Identify which cell holds the provided text, then report its (X, Y) central coordinate. 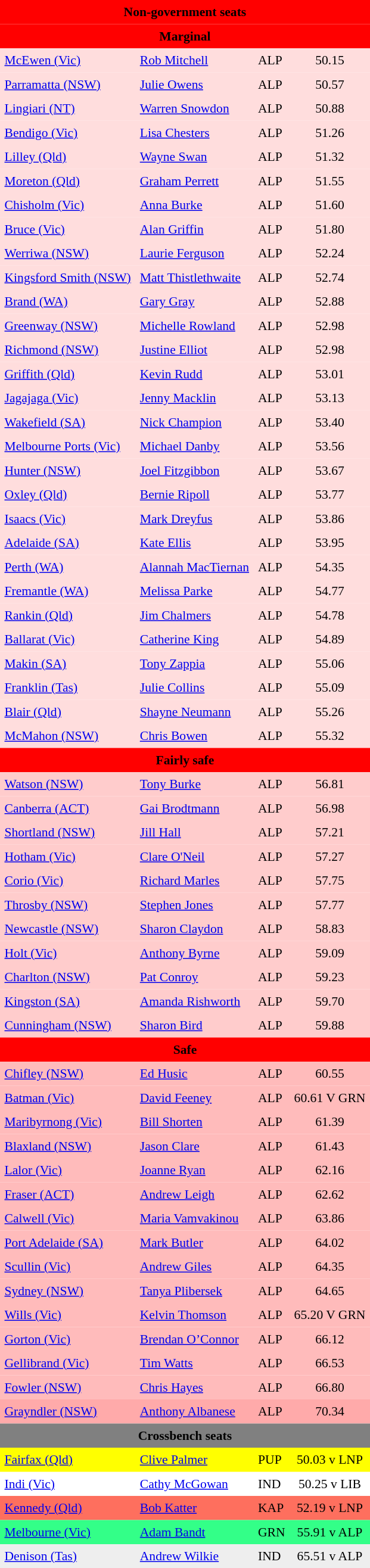
Lisa Chesters (194, 132)
59.70 (330, 1001)
Anthony Byrne (194, 953)
Crossbench seats (185, 1435)
57.21 (330, 832)
Alannah MacTiernan (194, 567)
Bob Katter (194, 1508)
55.06 (330, 663)
56.98 (330, 808)
61.39 (330, 1122)
Blair (Qld) (68, 711)
64.35 (330, 1267)
Kingsford Smith (NSW) (68, 277)
Graham Perrett (194, 181)
Kevin Rudd (194, 374)
Jagajaga (Vic) (68, 398)
Amanda Rishworth (194, 1001)
Mark Dreyfus (194, 518)
Clive Palmer (194, 1460)
Fairfax (Qld) (68, 1460)
Mark Butler (194, 1242)
Tony Burke (194, 784)
54.77 (330, 591)
55.26 (330, 711)
57.75 (330, 881)
53.67 (330, 470)
52.88 (330, 301)
57.77 (330, 904)
Perth (WA) (68, 567)
56.81 (330, 784)
Batman (Vic) (68, 1097)
Oxley (Qld) (68, 494)
Makin (SA) (68, 663)
Julie Owens (194, 84)
Kate Ellis (194, 543)
Maria Vamvakinou (194, 1218)
Matt Thistlethwaite (194, 277)
51.32 (330, 157)
Parramatta (NSW) (68, 84)
50.88 (330, 108)
Port Adelaide (SA) (68, 1242)
Holt (Vic) (68, 953)
Gary Gray (194, 301)
Lalor (Vic) (68, 1170)
Fairly safe (185, 760)
Gellibrand (Vic) (68, 1363)
53.86 (330, 518)
50.25 v LIB (330, 1483)
57.27 (330, 856)
55.32 (330, 736)
Non-government seats (185, 12)
52.24 (330, 253)
58.83 (330, 929)
Hunter (NSW) (68, 470)
51.55 (330, 181)
Sharon Bird (194, 1025)
Isaacs (Vic) (68, 518)
Chisholm (Vic) (68, 205)
Melissa Parke (194, 591)
Werriwa (NSW) (68, 253)
55.09 (330, 687)
Pat Conroy (194, 977)
53.56 (330, 446)
Sydney (NSW) (68, 1290)
Calwell (Vic) (68, 1218)
51.80 (330, 229)
Fowler (NSW) (68, 1387)
Michelle Rowland (194, 325)
Throsby (NSW) (68, 904)
Charlton (NSW) (68, 977)
Chris Bowen (194, 736)
Richard Marles (194, 881)
Anna Burke (194, 205)
Anthony Albanese (194, 1411)
Kingston (SA) (68, 1001)
David Feeney (194, 1097)
Alan Griffin (194, 229)
65.20 V GRN (330, 1315)
Brand (WA) (68, 301)
54.89 (330, 639)
Sharon Claydon (194, 929)
54.35 (330, 567)
Bernie Ripoll (194, 494)
Jill Hall (194, 832)
Hotham (Vic) (68, 856)
53.40 (330, 422)
50.57 (330, 84)
Ballarat (Vic) (68, 639)
59.88 (330, 1025)
McEwen (Vic) (68, 60)
Canberra (ACT) (68, 808)
Stephen Jones (194, 904)
Rob Mitchell (194, 60)
Kelvin Thomson (194, 1315)
62.16 (330, 1170)
Greenway (NSW) (68, 325)
Safe (185, 1049)
Tony Zappia (194, 663)
Brendan O’Connor (194, 1339)
Chris Hayes (194, 1387)
53.13 (330, 398)
Moreton (Qld) (68, 181)
Andrew Giles (194, 1267)
Scullin (Vic) (68, 1267)
66.53 (330, 1363)
Warren Snowdon (194, 108)
60.55 (330, 1074)
64.02 (330, 1242)
Andrew Wilkie (194, 1556)
Corio (Vic) (68, 881)
Maribyrnong (Vic) (68, 1122)
Fremantle (WA) (68, 591)
Gai Brodtmann (194, 808)
Marginal (185, 36)
64.65 (330, 1290)
Newcastle (NSW) (68, 929)
53.01 (330, 374)
Ed Husic (194, 1074)
53.95 (330, 543)
52.74 (330, 277)
Melbourne (Vic) (68, 1532)
Lilley (Qld) (68, 157)
Jason Clare (194, 1146)
51.60 (330, 205)
Fraser (ACT) (68, 1194)
65.51 v ALP (330, 1556)
60.61 V GRN (330, 1097)
54.78 (330, 615)
Wayne Swan (194, 157)
Wakefield (SA) (68, 422)
Chifley (NSW) (68, 1074)
McMahon (NSW) (68, 736)
Laurie Ferguson (194, 253)
61.43 (330, 1146)
59.23 (330, 977)
Michael Danby (194, 446)
51.26 (330, 132)
Wills (Vic) (68, 1315)
Jim Chalmers (194, 615)
Denison (Tas) (68, 1556)
Kennedy (Qld) (68, 1508)
Adam Bandt (194, 1532)
Melbourne Ports (Vic) (68, 446)
Julie Collins (194, 687)
Tim Watts (194, 1363)
Tanya Plibersek (194, 1290)
Shayne Neumann (194, 711)
Gorton (Vic) (68, 1339)
Shortland (NSW) (68, 832)
Joel Fitzgibbon (194, 470)
59.09 (330, 953)
Lingiari (NT) (68, 108)
66.80 (330, 1387)
53.77 (330, 494)
Indi (Vic) (68, 1483)
Nick Champion (194, 422)
KAP (272, 1508)
Clare O'Neil (194, 856)
Watson (NSW) (68, 784)
GRN (272, 1532)
70.34 (330, 1411)
Blaxland (NSW) (68, 1146)
Adelaide (SA) (68, 543)
55.91 v ALP (330, 1532)
66.12 (330, 1339)
Rankin (Qld) (68, 615)
PUP (272, 1460)
Andrew Leigh (194, 1194)
Richmond (NSW) (68, 350)
63.86 (330, 1218)
62.62 (330, 1194)
Bill Shorten (194, 1122)
Justine Elliot (194, 350)
Bruce (Vic) (68, 229)
50.03 v LNP (330, 1460)
Jenny Macklin (194, 398)
Cunningham (NSW) (68, 1025)
Grayndler (NSW) (68, 1411)
Cathy McGowan (194, 1483)
Joanne Ryan (194, 1170)
50.15 (330, 60)
Franklin (Tas) (68, 687)
52.19 v LNP (330, 1508)
Griffith (Qld) (68, 374)
Catherine King (194, 639)
Bendigo (Vic) (68, 132)
